Search for the cell housing the specified text and yield its (X, Y) center coordinate. 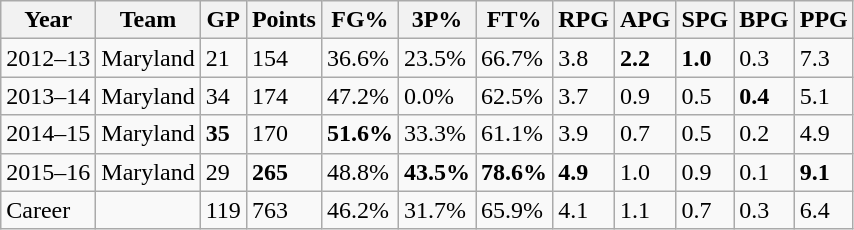
6.4 (824, 210)
4.1 (584, 210)
21 (223, 58)
2014–15 (48, 134)
FG% (360, 20)
23.5% (436, 58)
Team (148, 20)
FT% (514, 20)
48.8% (360, 172)
61.1% (514, 134)
43.5% (436, 172)
31.7% (436, 210)
119 (223, 210)
36.6% (360, 58)
PPG (824, 20)
174 (284, 96)
65.9% (514, 210)
170 (284, 134)
0.1 (764, 172)
5.1 (824, 96)
2013–14 (48, 96)
Year (48, 20)
0.2 (764, 134)
9.1 (824, 172)
47.2% (360, 96)
Points (284, 20)
APG (645, 20)
3.9 (584, 134)
29 (223, 172)
51.6% (360, 134)
SPG (705, 20)
34 (223, 96)
35 (223, 134)
1.1 (645, 210)
78.6% (514, 172)
RPG (584, 20)
Career (48, 210)
763 (284, 210)
BPG (764, 20)
46.2% (360, 210)
62.5% (514, 96)
66.7% (514, 58)
0.0% (436, 96)
2012–13 (48, 58)
0.4 (764, 96)
154 (284, 58)
3.8 (584, 58)
7.3 (824, 58)
2.2 (645, 58)
33.3% (436, 134)
3P% (436, 20)
3.7 (584, 96)
2015–16 (48, 172)
265 (284, 172)
GP (223, 20)
